Find where the given text appears and provide that cell's center as (x, y) coordinate. 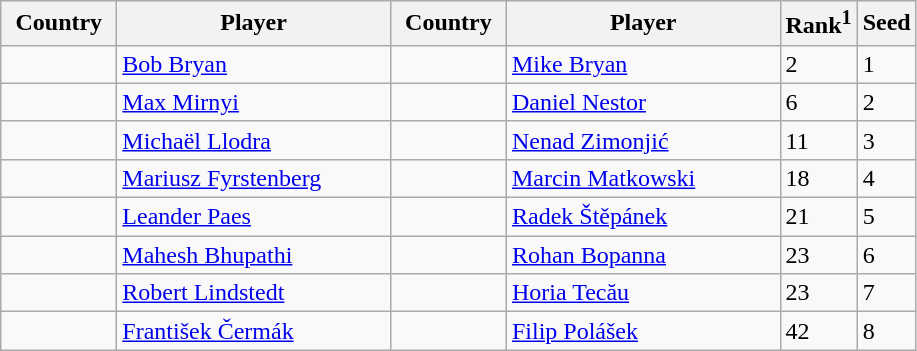
1 (886, 64)
11 (818, 140)
Robert Lindstedt (254, 293)
18 (818, 178)
Bob Bryan (254, 64)
42 (818, 331)
Mariusz Fyrstenberg (254, 178)
Leander Paes (254, 217)
Mike Bryan (643, 64)
Michaël Llodra (254, 140)
Radek Štěpánek (643, 217)
3 (886, 140)
8 (886, 331)
5 (886, 217)
Mahesh Bhupathi (254, 255)
Marcin Matkowski (643, 178)
Nenad Zimonjić (643, 140)
Max Mirnyi (254, 102)
Horia Tecău (643, 293)
Daniel Nestor (643, 102)
21 (818, 217)
Rank1 (818, 24)
Filip Polášek (643, 331)
František Čermák (254, 331)
4 (886, 178)
Seed (886, 24)
Rohan Bopanna (643, 255)
7 (886, 293)
